Provide the [x, y] coordinate of the cell's center where the given text is located.  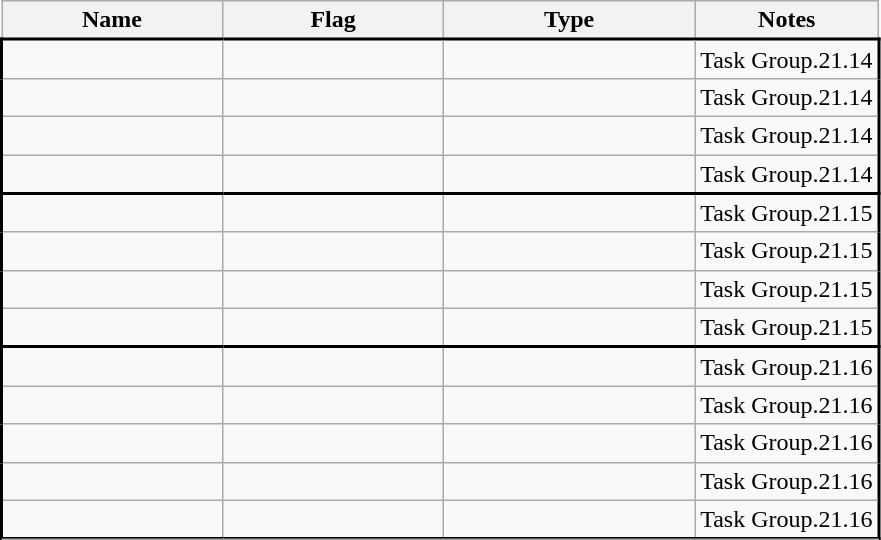
Name [112, 20]
Type [570, 20]
Flag [334, 20]
Notes [787, 20]
